Find where the given text appears and provide that cell's center as [X, Y] coordinate. 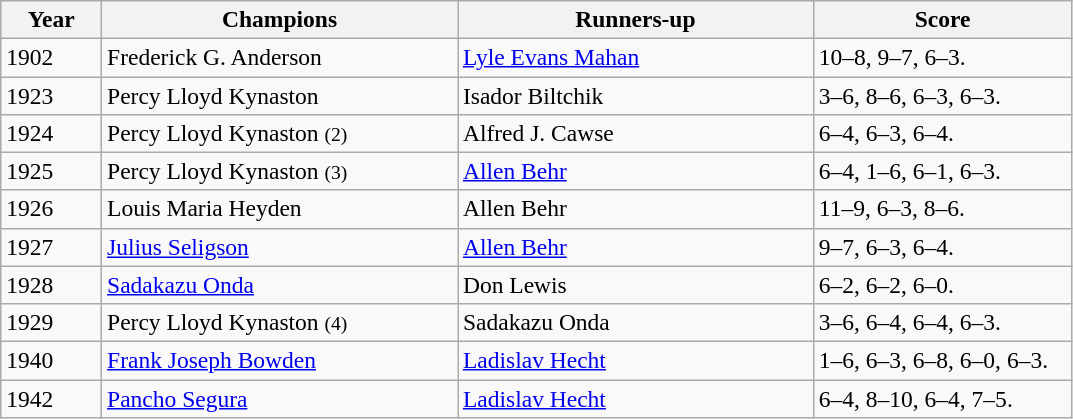
1942 [52, 398]
Julius Seligson [280, 247]
10–8, 9–7, 6–3. [942, 57]
1929 [52, 322]
6–4, 8–10, 6–4, 7–5. [942, 398]
6–4, 1–6, 6–1, 6–3. [942, 171]
Champions [280, 19]
1925 [52, 171]
6–2, 6–2, 6–0. [942, 285]
1928 [52, 285]
Alfred J. Cawse [636, 133]
Louis Maria Heyden [280, 209]
Isador Biltchik [636, 95]
Lyle Evans Mahan [636, 57]
Don Lewis [636, 285]
Frederick G. Anderson [280, 57]
1923 [52, 95]
Runners-up [636, 19]
11–9, 6–3, 8–6. [942, 209]
1924 [52, 133]
Percy Lloyd Kynaston [280, 95]
Percy Lloyd Kynaston (3) [280, 171]
6–4, 6–3, 6–4. [942, 133]
Frank Joseph Bowden [280, 360]
3–6, 6–4, 6–4, 6–3. [942, 322]
1926 [52, 209]
1902 [52, 57]
1940 [52, 360]
Percy Lloyd Kynaston (2) [280, 133]
1927 [52, 247]
Pancho Segura [280, 398]
Score [942, 19]
3–6, 8–6, 6–3, 6–3. [942, 95]
Percy Lloyd Kynaston (4) [280, 322]
9–7, 6–3, 6–4. [942, 247]
1–6, 6–3, 6–8, 6–0, 6–3. [942, 360]
Year [52, 19]
